Identify which cell holds the provided text, then report its (X, Y) central coordinate. 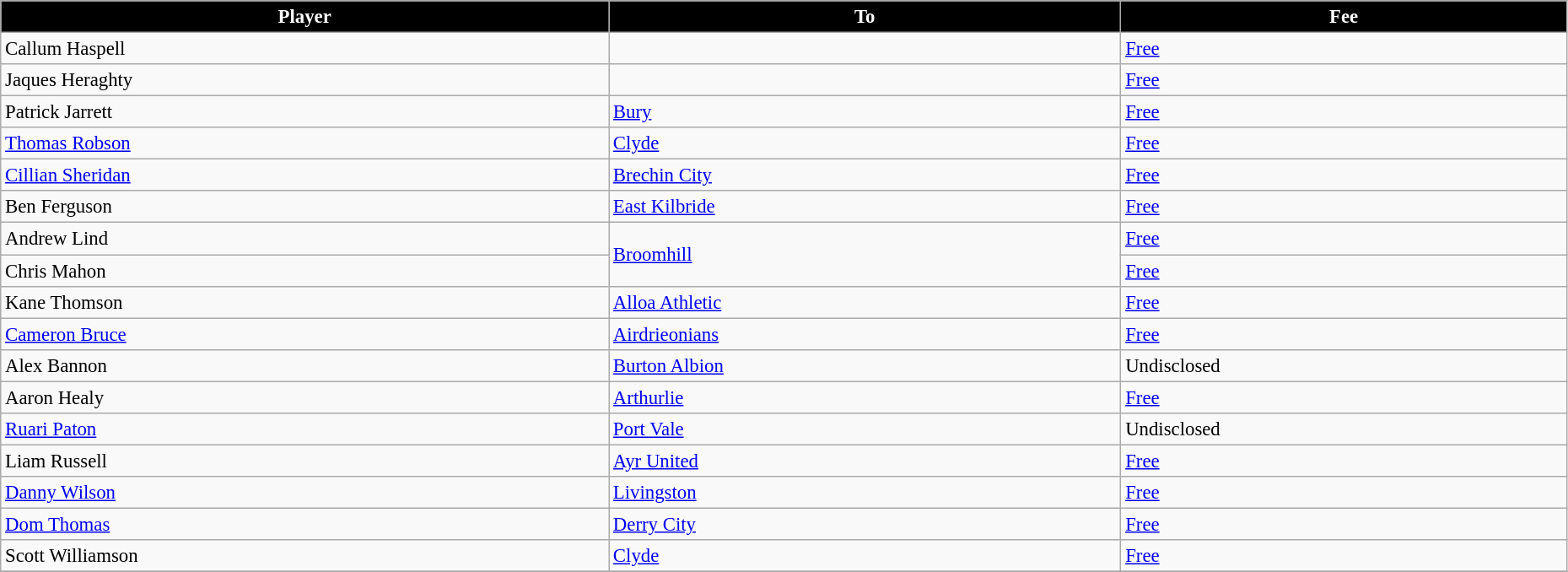
Fee (1344, 17)
East Kilbride (865, 207)
Ben Ferguson (305, 207)
Kane Thomson (305, 302)
Aaron Healy (305, 397)
Scott Williamson (305, 556)
Liam Russell (305, 461)
Airdrieonians (865, 334)
Derry City (865, 524)
Player (305, 17)
Andrew Lind (305, 239)
Alex Bannon (305, 365)
Cillian Sheridan (305, 175)
Danny Wilson (305, 493)
To (865, 17)
Ruari Paton (305, 429)
Alloa Athletic (865, 302)
Burton Albion (865, 365)
Jaques Heraghty (305, 80)
Brechin City (865, 175)
Broomhill (865, 255)
Livingston (865, 493)
Port Vale (865, 429)
Arthurlie (865, 397)
Callum Haspell (305, 49)
Cameron Bruce (305, 334)
Ayr United (865, 461)
Patrick Jarrett (305, 112)
Thomas Robson (305, 143)
Chris Mahon (305, 271)
Dom Thomas (305, 524)
Bury (865, 112)
